Determine the (X, Y) coordinate at the center of the cell enclosing the given text.  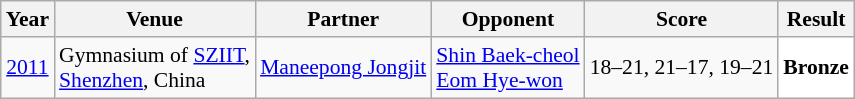
Venue (154, 19)
Year (28, 19)
Result (816, 19)
Bronze (816, 68)
Opponent (508, 19)
2011 (28, 68)
18–21, 21–17, 19–21 (682, 68)
Score (682, 19)
Gymnasium of SZIIT,Shenzhen, China (154, 68)
Shin Baek-cheol Eom Hye-won (508, 68)
Partner (343, 19)
Maneepong Jongjit (343, 68)
